Determine the [X, Y] coordinate at the center of the cell enclosing the given text.  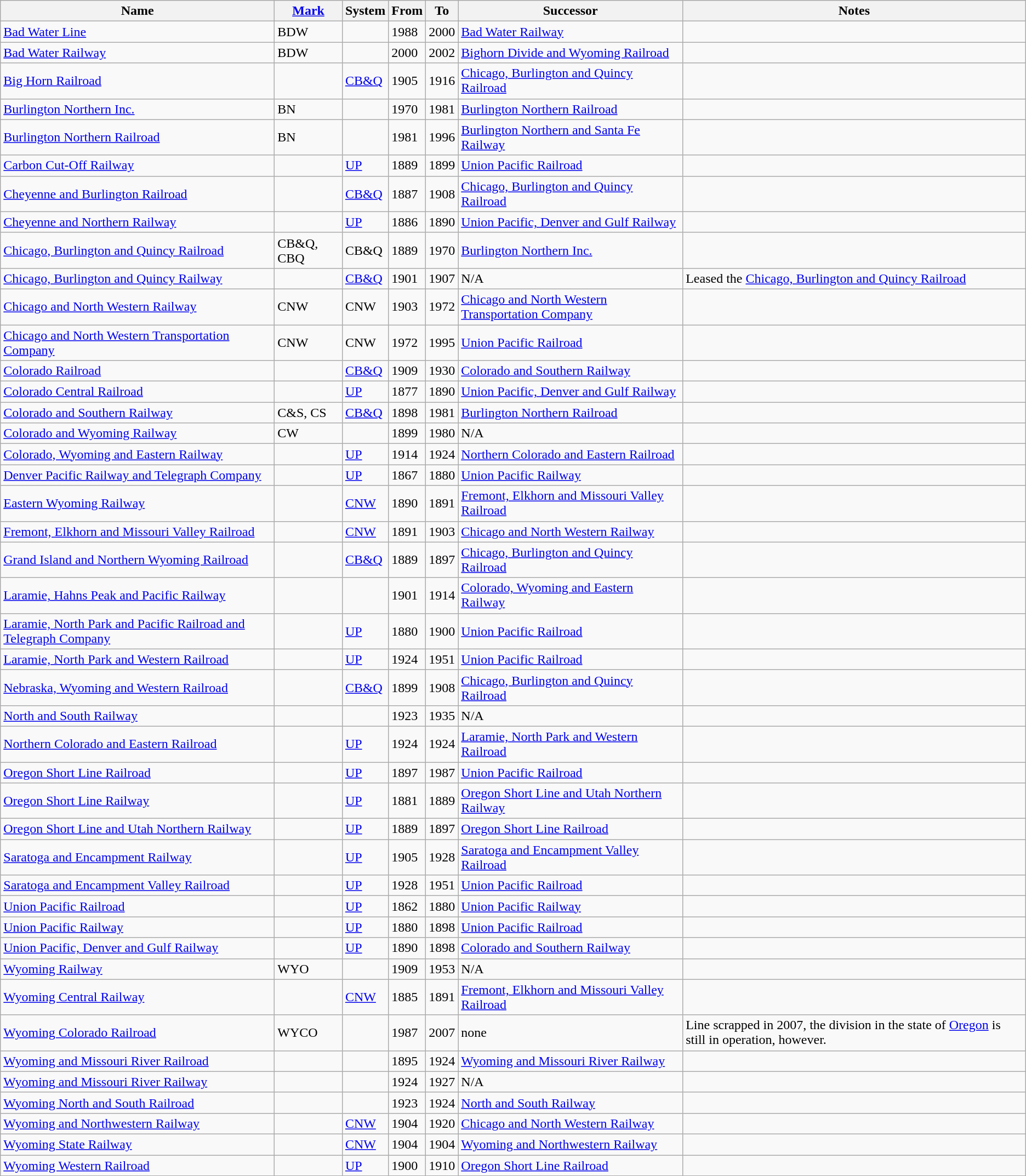
Big Horn Railroad [138, 81]
1887 [407, 194]
Wyoming Central Railway [138, 997]
Wyoming Western Railroad [138, 1166]
Wyoming State Railway [138, 1144]
2002 [442, 53]
1885 [407, 997]
1980 [442, 433]
CB&Q, CBQ [309, 250]
1920 [442, 1123]
Bad Water Line [138, 32]
1862 [407, 906]
Nebraska, Wyoming and Western Railroad [138, 687]
Burlington Northern and Santa Fe Railway [571, 137]
Colorado Railroad [138, 371]
Cheyenne and Northern Railway [138, 222]
Wyoming North and South Railroad [138, 1103]
1877 [407, 392]
Carbon Cut-Off Railway [138, 165]
1927 [442, 1082]
Denver Pacific Railway and Telegraph Company [138, 475]
Wyoming Railway [138, 969]
none [571, 1032]
Cheyenne and Burlington Railroad [138, 194]
System [365, 11]
Chicago, Burlington and Quincy Railway [138, 278]
1895 [407, 1061]
1996 [442, 137]
Bighorn Divide and Wyoming Railroad [571, 53]
Saratoga and Encampment Railway [138, 857]
Colorado Central Railroad [138, 392]
Notes [854, 11]
Wyoming Colorado Railroad [138, 1032]
1910 [442, 1166]
Name [138, 11]
Laramie, Hahns Peak and Pacific Railway [138, 595]
WYCO [309, 1032]
1935 [442, 716]
1881 [407, 801]
Grand Island and Northern Wyoming Railroad [138, 560]
Oregon Short Line Railway [138, 801]
1886 [407, 222]
To [442, 11]
2007 [442, 1032]
Line scrapped in 2007, the division in the state of Oregon is still in operation, however. [854, 1032]
Mark [309, 11]
From [407, 11]
1907 [442, 278]
1867 [407, 475]
1916 [442, 81]
Successor [571, 11]
WYO [309, 969]
Laramie, North Park and Pacific Railroad and Telegraph Company [138, 631]
CW [309, 433]
1995 [442, 342]
Wyoming and Missouri River Railroad [138, 1061]
Leased the Chicago, Burlington and Quincy Railroad [854, 278]
1988 [407, 32]
1930 [442, 371]
C&S, CS [309, 413]
Colorado and Wyoming Railway [138, 433]
1953 [442, 969]
Eastern Wyoming Railway [138, 503]
